Return [x, y] of the center of cell containing provided text 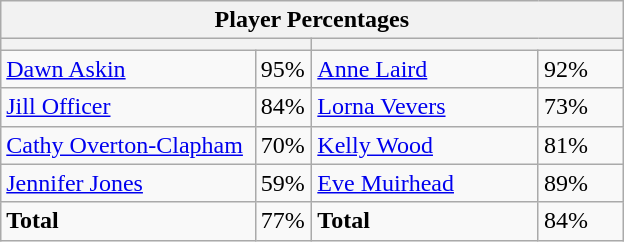
Eve Muirhead [426, 183]
77% [284, 221]
Kelly Wood [426, 145]
Anne Laird [426, 69]
70% [284, 145]
Lorna Vevers [426, 107]
92% [580, 69]
89% [580, 183]
81% [580, 145]
Cathy Overton-Clapham [128, 145]
73% [580, 107]
Jennifer Jones [128, 183]
Player Percentages [312, 20]
59% [284, 183]
95% [284, 69]
Jill Officer [128, 107]
Dawn Askin [128, 69]
